For the text-containing cell, return its midpoint in (X, Y) coordinate format. 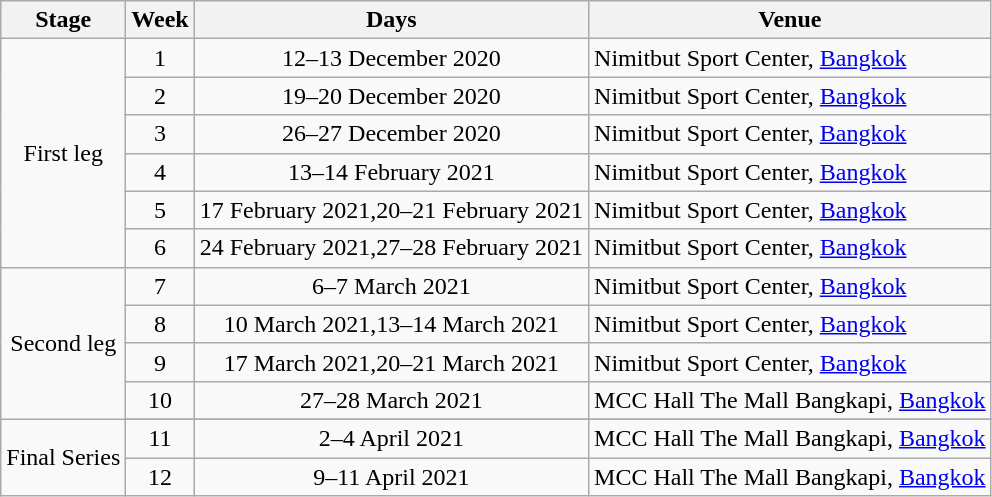
19–20 December 2020 (391, 96)
12 (160, 477)
Venue (790, 20)
2–4 April 2021 (391, 438)
6 (160, 248)
13–14 February 2021 (391, 172)
1 (160, 58)
27–28 March 2021 (391, 400)
9 (160, 362)
Second leg (64, 343)
11 (160, 438)
17 March 2021,20–21 March 2021 (391, 362)
Stage (64, 20)
7 (160, 286)
First leg (64, 153)
9–11 April 2021 (391, 477)
3 (160, 134)
Final Series (64, 457)
2 (160, 96)
10 (160, 400)
8 (160, 324)
24 February 2021,27–28 February 2021 (391, 248)
Days (391, 20)
17 February 2021,20–21 February 2021 (391, 210)
5 (160, 210)
12–13 December 2020 (391, 58)
10 March 2021,13–14 March 2021 (391, 324)
6–7 March 2021 (391, 286)
Week (160, 20)
26–27 December 2020 (391, 134)
4 (160, 172)
